Provide the (X, Y) coordinate of the cell's center where the given text is located.  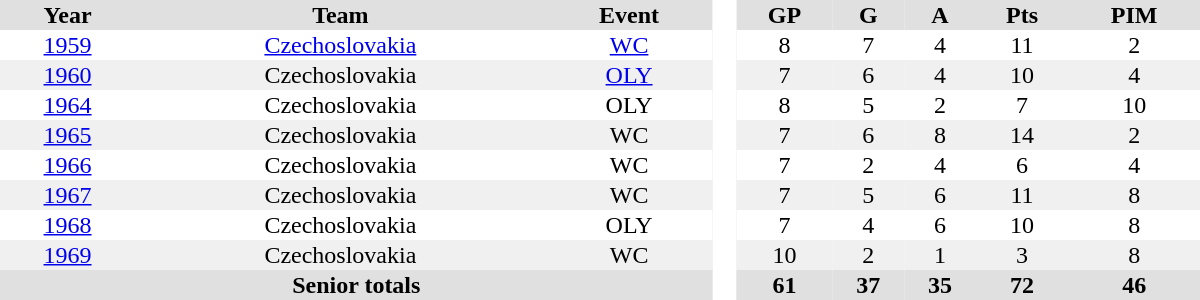
PIM (1134, 15)
61 (784, 285)
G (869, 15)
Event (630, 15)
1959 (68, 45)
72 (1022, 285)
14 (1022, 135)
Pts (1022, 15)
37 (869, 285)
1965 (68, 135)
1966 (68, 165)
1968 (68, 225)
A (940, 15)
Team (340, 15)
1 (940, 255)
1967 (68, 195)
46 (1134, 285)
35 (940, 285)
1964 (68, 105)
1960 (68, 75)
Senior totals (356, 285)
3 (1022, 255)
Year (68, 15)
GP (784, 15)
1969 (68, 255)
